Return the [x, y] coordinate for the center point of the cell that contains the specified text.  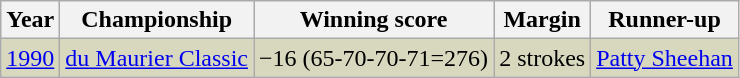
Championship [157, 20]
du Maurier Classic [157, 58]
Patty Sheehan [665, 58]
Margin [542, 20]
Runner-up [665, 20]
−16 (65-70-70-71=276) [374, 58]
Winning score [374, 20]
2 strokes [542, 58]
1990 [30, 58]
Year [30, 20]
